Search for the cell housing the specified text and yield its (X, Y) center coordinate. 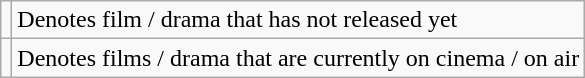
Denotes film / drama that has not released yet (298, 20)
Denotes films / drama that are currently on cinema / on air (298, 58)
